Determine the (x, y) coordinate at the center of the cell enclosing the given text.  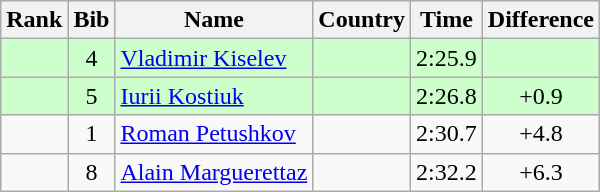
2:30.7 (447, 134)
Rank (34, 20)
Alain Marguerettaz (214, 172)
+0.9 (540, 96)
Time (447, 20)
2:32.2 (447, 172)
+6.3 (540, 172)
5 (92, 96)
2:26.8 (447, 96)
Vladimir Kiselev (214, 58)
Name (214, 20)
+4.8 (540, 134)
Bib (92, 20)
Difference (540, 20)
Iurii Kostiuk (214, 96)
2:25.9 (447, 58)
Roman Petushkov (214, 134)
4 (92, 58)
Country (362, 20)
8 (92, 172)
1 (92, 134)
